Detect which cell encompasses the target text, then output its [x, y] center coordinate. 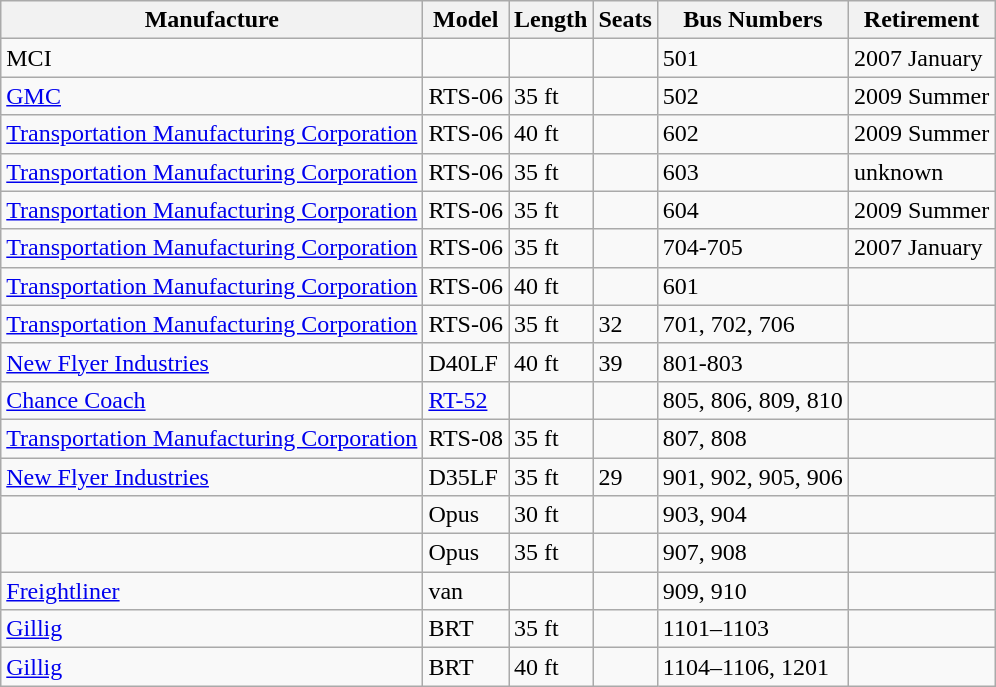
807, 808 [752, 438]
Bus Numbers [752, 20]
805, 806, 809, 810 [752, 400]
Freightliner [212, 591]
1101–1103 [752, 629]
701, 702, 706 [752, 324]
501 [752, 58]
32 [625, 324]
909, 910 [752, 591]
602 [752, 134]
1104–1106, 1201 [752, 667]
Manufacture [212, 20]
502 [752, 96]
704-705 [752, 248]
Seats [625, 20]
907, 908 [752, 553]
Chance Coach [212, 400]
604 [752, 210]
MCI [212, 58]
RTS-08 [466, 438]
801-803 [752, 362]
Retirement [921, 20]
603 [752, 172]
29 [625, 477]
unknown [921, 172]
D40LF [466, 362]
901, 902, 905, 906 [752, 477]
Length [550, 20]
GMC [212, 96]
903, 904 [752, 515]
Model [466, 20]
30 ft [550, 515]
van [466, 591]
601 [752, 286]
39 [625, 362]
D35LF [466, 477]
RT-52 [466, 400]
